Determine the [x, y] coordinate at the center of the cell enclosing the given text.  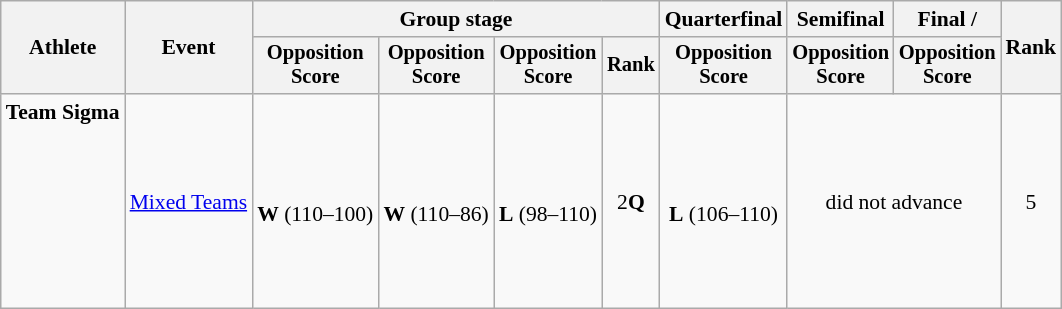
W (110–86) [436, 201]
Final / [948, 19]
2Q [631, 201]
L (98–110) [548, 201]
5 [1032, 201]
Semifinal [840, 19]
Mixed Teams [189, 201]
Group stage [456, 19]
Athlete [63, 48]
Quarterfinal [724, 19]
L (106–110) [724, 201]
Event [189, 48]
did not advance [894, 201]
Team Sigma [63, 201]
W (110–100) [315, 201]
